From the cell containing the given text, extract its center point as (x, y) coordinate. 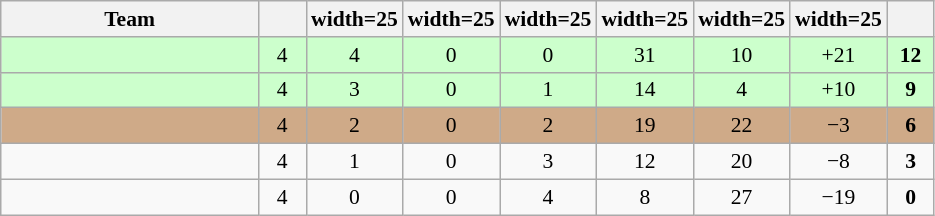
31 (644, 55)
9 (911, 90)
+21 (838, 55)
Team (130, 19)
14 (644, 90)
22 (742, 126)
−3 (838, 126)
+10 (838, 90)
27 (742, 197)
−19 (838, 197)
19 (644, 126)
20 (742, 162)
6 (911, 126)
10 (742, 55)
−8 (838, 162)
8 (644, 197)
